Identify which cell holds the provided text, then report its (X, Y) central coordinate. 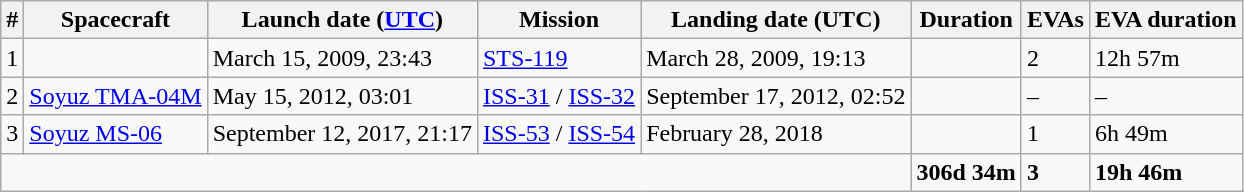
EVAs (1055, 20)
Soyuz TMA-04M (116, 96)
Mission (558, 20)
March 15, 2009, 23:43 (342, 58)
Launch date (UTC) (342, 20)
306d 34m (966, 172)
ISS-31 / ISS-32 (558, 96)
19h 46m (1166, 172)
Landing date (UTC) (776, 20)
September 17, 2012, 02:52 (776, 96)
12h 57m (1166, 58)
# (12, 20)
March 28, 2009, 19:13 (776, 58)
May 15, 2012, 03:01 (342, 96)
ISS-53 / ISS-54 (558, 134)
September 12, 2017, 21:17 (342, 134)
February 28, 2018 (776, 134)
Spacecraft (116, 20)
Soyuz MS-06 (116, 134)
6h 49m (1166, 134)
EVA duration (1166, 20)
STS-119 (558, 58)
Duration (966, 20)
